Identify which cell holds the provided text, then report its [X, Y] central coordinate. 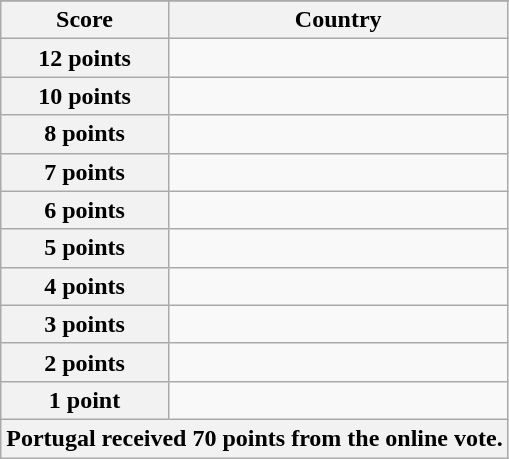
Score [84, 20]
2 points [84, 362]
1 point [84, 400]
8 points [84, 134]
3 points [84, 324]
Portugal received 70 points from the online vote. [254, 438]
7 points [84, 172]
6 points [84, 210]
5 points [84, 248]
12 points [84, 58]
Country [338, 20]
10 points [84, 96]
4 points [84, 286]
